Output the (x, y) coordinate of the center of the cell containing the given text.  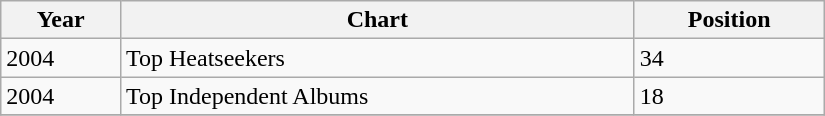
34 (729, 58)
Top Independent Albums (377, 96)
Position (729, 20)
18 (729, 96)
Top Heatseekers (377, 58)
Chart (377, 20)
Year (61, 20)
